Detect which cell encompasses the target text, then output its [x, y] center coordinate. 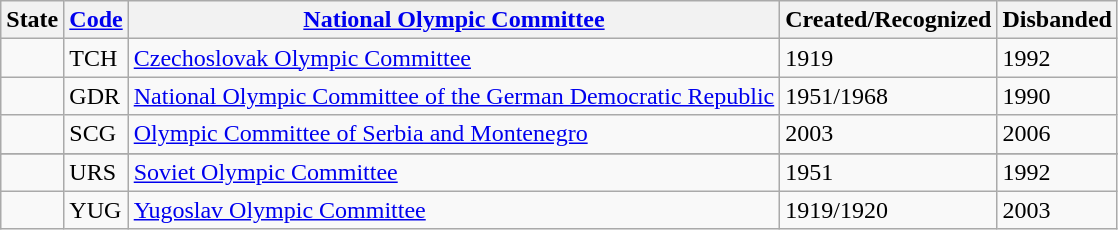
State [32, 20]
GDR [96, 96]
TCH [96, 58]
Yugoslav Olympic Committee [454, 210]
1951 [888, 172]
SCG [96, 134]
Created/Recognized [888, 20]
Czechoslovak Olympic Committee [454, 58]
YUG [96, 210]
2006 [1057, 134]
URS [96, 172]
National Olympic Committee [454, 20]
1919/1920 [888, 210]
Olympic Committee of Serbia and Montenegro [454, 134]
1951/1968 [888, 96]
National Olympic Committee of the German Democratic Republic [454, 96]
Disbanded [1057, 20]
Code [96, 20]
Soviet Olympic Committee [454, 172]
1919 [888, 58]
1990 [1057, 96]
